Determine the [X, Y] coordinate at the center of the cell enclosing the given text.  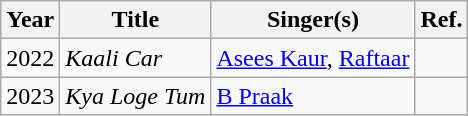
Asees Kaur, Raftaar [313, 58]
B Praak [313, 96]
Year [30, 20]
Kaali Car [136, 58]
Singer(s) [313, 20]
Ref. [442, 20]
Title [136, 20]
2023 [30, 96]
Kya Loge Tum [136, 96]
2022 [30, 58]
